Search for the cell housing the specified text and yield its [X, Y] center coordinate. 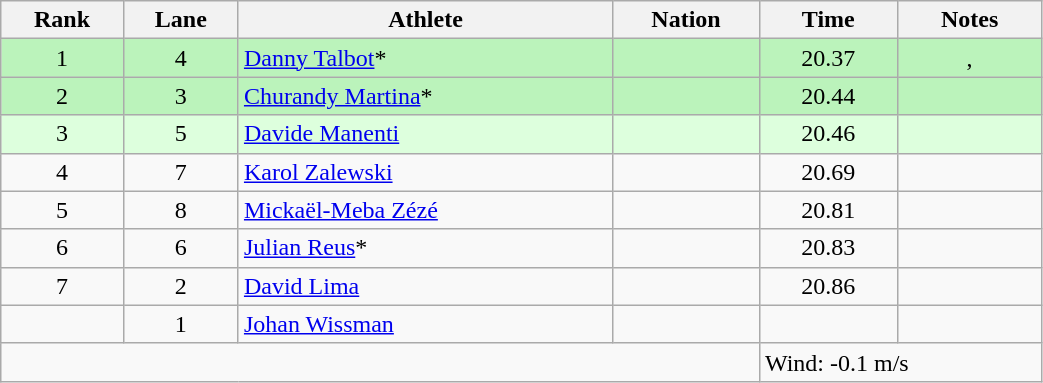
, [970, 58]
Johan Wissman [425, 324]
Karol Zalewski [425, 172]
Danny Talbot* [425, 58]
Rank [62, 20]
8 [180, 210]
Notes [970, 20]
Athlete [425, 20]
Churandy Martina* [425, 96]
Wind: -0.1 m/s [900, 362]
Lane [180, 20]
20.37 [828, 58]
20.44 [828, 96]
David Lima [425, 286]
20.46 [828, 134]
20.69 [828, 172]
20.86 [828, 286]
Time [828, 20]
20.83 [828, 248]
Nation [686, 20]
Davide Manenti [425, 134]
20.81 [828, 210]
Mickaël-Meba Zézé [425, 210]
Julian Reus* [425, 248]
